Locate the cell with the specified text and output its [X, Y] center coordinate. 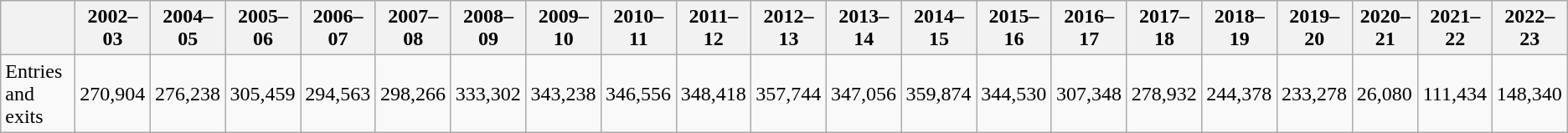
2017–18 [1164, 28]
2020–21 [1385, 28]
2018–19 [1240, 28]
343,238 [564, 94]
346,556 [639, 94]
270,904 [113, 94]
294,563 [338, 94]
111,434 [1455, 94]
276,238 [188, 94]
2011–12 [714, 28]
357,744 [789, 94]
305,459 [263, 94]
Entries and exits [39, 94]
2021–22 [1455, 28]
2019–20 [1315, 28]
233,278 [1315, 94]
2014–15 [939, 28]
344,530 [1014, 94]
2013–14 [864, 28]
2022–23 [1529, 28]
2010–11 [639, 28]
2002–03 [113, 28]
26,080 [1385, 94]
2016–17 [1089, 28]
2006–07 [338, 28]
2008–09 [488, 28]
2015–16 [1014, 28]
359,874 [939, 94]
333,302 [488, 94]
2007–08 [413, 28]
244,378 [1240, 94]
2012–13 [789, 28]
278,932 [1164, 94]
148,340 [1529, 94]
307,348 [1089, 94]
348,418 [714, 94]
298,266 [413, 94]
2004–05 [188, 28]
2005–06 [263, 28]
2009–10 [564, 28]
347,056 [864, 94]
